Return the (x, y) coordinate for the center point of the cell that contains the specified text.  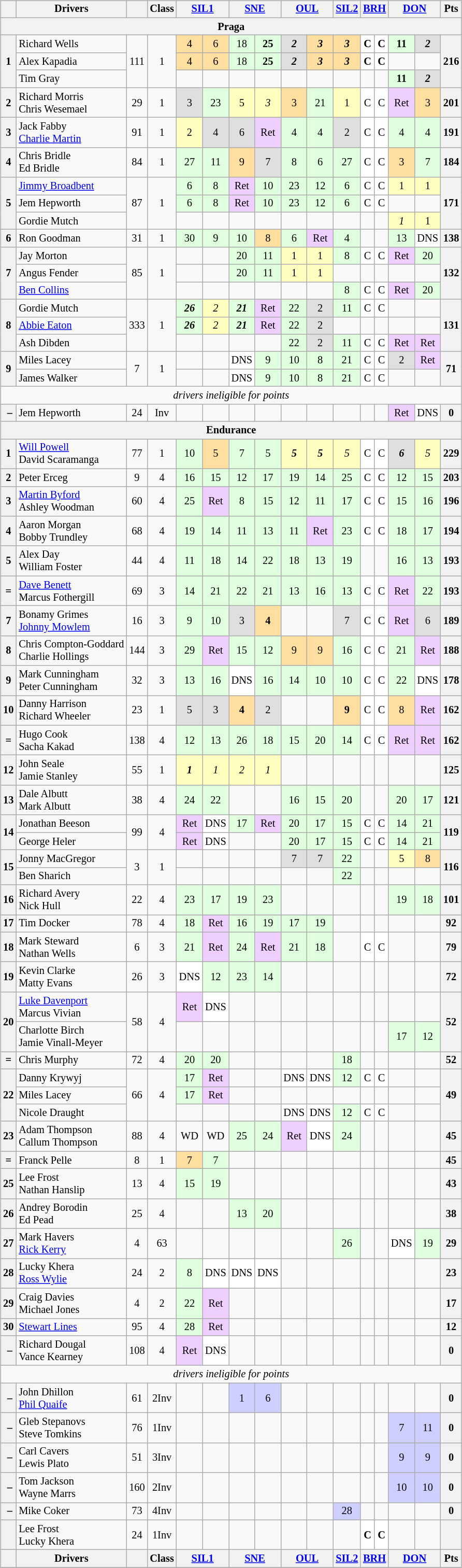
Richard Dougal Vance Kearney (71, 1351)
Dale Albutt Mark Albutt (71, 800)
Jay Morton (71, 256)
71 (451, 369)
73 (137, 1512)
Gleb Stepanovs Steve Tomkins (71, 1428)
77 (137, 454)
49 (451, 1095)
116 (451, 868)
Jonny MacGregor (71, 859)
194 (451, 531)
Jimmy Broadbent (71, 186)
Alex Kapadia (71, 62)
Tim Docker (71, 924)
51 (137, 1458)
Craig Davies Michael Jones (71, 1303)
Hugo Cook Sacha Kakad (71, 740)
76 (137, 1428)
Tim Gray (71, 79)
Danny Harrison Richard Wheeler (71, 711)
178 (451, 681)
Ash Dibden (71, 343)
Mark Cunningham Peter Cunningham (71, 681)
132 (451, 274)
131 (451, 326)
James Walker (71, 378)
171 (451, 203)
Angus Fender (71, 273)
196 (451, 501)
Ron Goodman (71, 238)
Endurance (231, 430)
85 (137, 274)
Dave Benett Marcus Fothergill (71, 591)
Abbie Eaton (71, 326)
160 (137, 1488)
John Seale Jamie Stanley (71, 770)
63 (162, 1244)
201 (451, 103)
Stewart Lines (71, 1327)
Chris Compton-Goddard Charlie Hollings (71, 651)
203 (451, 477)
184 (451, 162)
Ben Collins (71, 291)
Franck Pelle (71, 1160)
Adam Thompson Callum Thompson (71, 1136)
Lucky Khera Ross Wylie (71, 1274)
43 (451, 1184)
Mike Coker (71, 1512)
Ben Sharich (71, 876)
Jonathan Beeson (71, 824)
78 (137, 924)
58 (137, 1022)
44 (137, 561)
Mark Steward Nathan Wells (71, 947)
119 (451, 832)
95 (137, 1327)
Luke Davenport Marcus Vivian (71, 1007)
101 (451, 900)
125 (451, 770)
Lee Frost Nathan Hanslip (71, 1184)
George Heler (71, 841)
32 (137, 681)
Danny Krywyj (71, 1078)
3Inv (162, 1458)
Charlotte Birch Jamie Vinall-Meyer (71, 1037)
84 (137, 162)
121 (451, 800)
61 (137, 1398)
Bonamy Grimes Johnny Mowlem (71, 621)
99 (137, 832)
Aaron Morgan Bobby Trundley (71, 531)
Alex Day William Foster (71, 561)
91 (137, 133)
31 (137, 238)
60 (137, 501)
Peter Erceg (71, 477)
92 (451, 924)
John Dhillon Phil Quaife (71, 1398)
88 (137, 1136)
Richard Avery Nick Hull (71, 900)
69 (137, 591)
Chris Murphy (71, 1061)
55 (137, 770)
191 (451, 133)
66 (137, 1095)
Andrey Borodin Ed Pead (71, 1213)
68 (137, 531)
229 (451, 454)
216 (451, 61)
144 (137, 651)
Martin Byford Ashley Woodman (71, 501)
111 (137, 61)
Tom Jackson Wayne Marrs (71, 1488)
Carl Cavers Lewis Plato (71, 1458)
188 (451, 651)
Chris Bridle Ed Bridle (71, 162)
Richard Wells (71, 44)
79 (451, 947)
Kevin Clarke Matty Evans (71, 977)
333 (137, 326)
Lee Frost Lucky Khera (71, 1535)
Richard Morris Chris Wesemael (71, 103)
87 (137, 203)
189 (451, 621)
Praga (231, 26)
Will Powell David Scaramanga (71, 454)
Mark Havers Rick Kerry (71, 1244)
4Inv (162, 1512)
Inv (162, 413)
108 (137, 1351)
Jack Fabby Charlie Martin (71, 133)
Nicole Draught (71, 1113)
